From the cell containing the given text, extract its center point as (X, Y) coordinate. 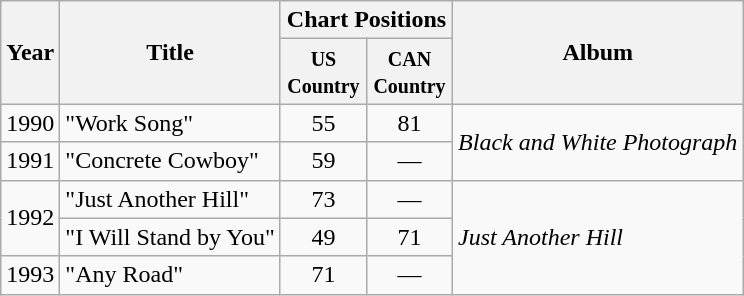
Year (30, 52)
CAN Country (409, 72)
81 (409, 123)
US Country (323, 72)
49 (323, 237)
Title (170, 52)
Chart Positions (366, 20)
1993 (30, 275)
73 (323, 199)
"Any Road" (170, 275)
"Just Another Hill" (170, 199)
Just Another Hill (598, 237)
1990 (30, 123)
"Work Song" (170, 123)
55 (323, 123)
"I Will Stand by You" (170, 237)
Black and White Photograph (598, 142)
"Concrete Cowboy" (170, 161)
Album (598, 52)
1991 (30, 161)
1992 (30, 218)
59 (323, 161)
